Extract the (X, Y) coordinate from the center of the cell holding the provided text.  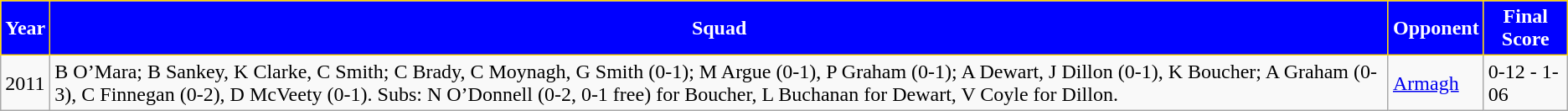
Opponent (1436, 29)
0-12 - 1-06 (1525, 82)
Final Score (1525, 29)
Year (25, 29)
Squad (720, 29)
Armagh (1436, 82)
2011 (25, 82)
